Determine the [x, y] coordinate at the center of the cell enclosing the given text.  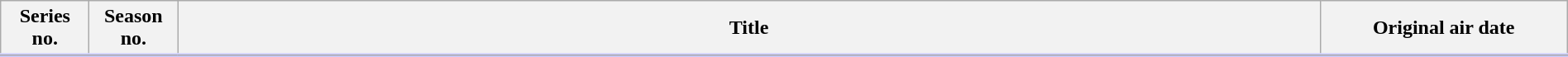
Title [749, 28]
Season no. [134, 28]
Series no. [45, 28]
Original air date [1444, 28]
